Provide the (X, Y) coordinate of the cell's center where the given text is located.  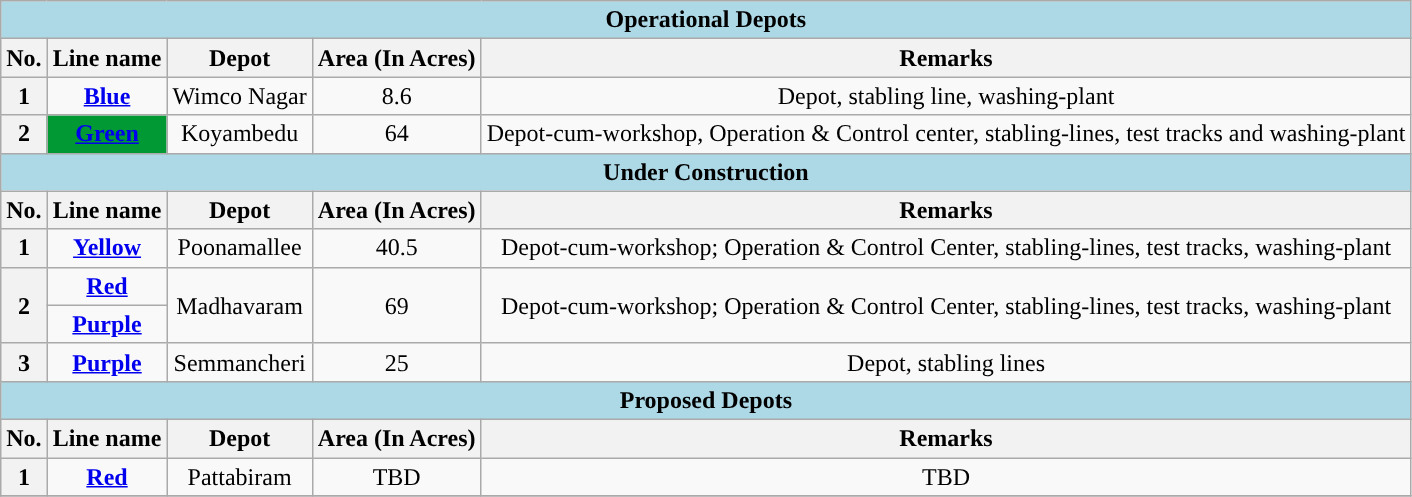
Depot, stabling line, washing-plant (946, 96)
Blue (107, 96)
Madhavaram (240, 305)
Yellow (107, 248)
Depot-cum-workshop, Operation & Control center, stabling-lines, test tracks and washing-plant (946, 134)
Under Construction (706, 172)
Depot, stabling lines (946, 362)
69 (396, 305)
Poonamallee (240, 248)
Green (107, 134)
Koyambedu (240, 134)
8.6 (396, 96)
Operational Depots (706, 20)
64 (396, 134)
Pattabiram (240, 477)
25 (396, 362)
Wimco Nagar (240, 96)
Semmancheri (240, 362)
3 (24, 362)
Proposed Depots (706, 400)
40.5 (396, 248)
